Provide the [x, y] coordinate of the cell's center where the given text is located.  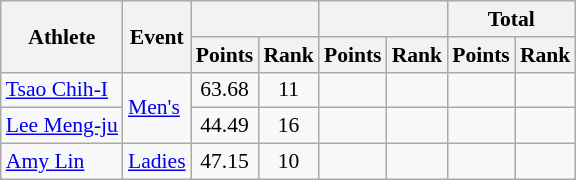
Ladies [157, 162]
47.15 [225, 162]
16 [288, 126]
Tsao Chih-I [62, 90]
Men's [157, 108]
44.49 [225, 126]
Total [511, 19]
Lee Meng-ju [62, 126]
10 [288, 162]
11 [288, 90]
Event [157, 36]
Amy Lin [62, 162]
63.68 [225, 90]
Athlete [62, 36]
